Pinpoint the cell where the given text exists, returning its [x, y] midpoint coordinate. 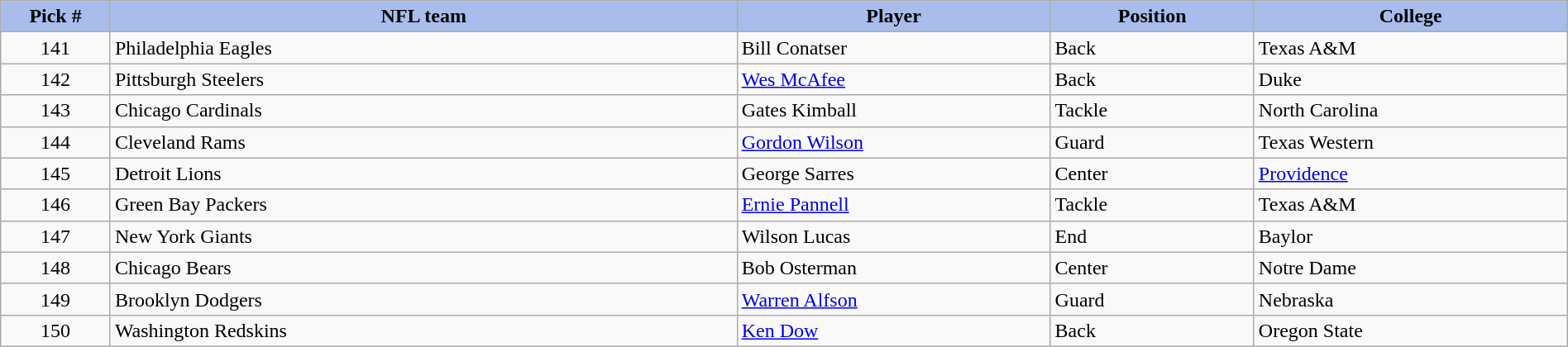
College [1411, 17]
Oregon State [1411, 330]
Philadelphia Eagles [423, 48]
Pick # [56, 17]
Duke [1411, 79]
Detroit Lions [423, 173]
Wes McAfee [893, 79]
NFL team [423, 17]
Gordon Wilson [893, 142]
Notre Dame [1411, 268]
150 [56, 330]
Warren Alfson [893, 299]
Position [1152, 17]
Nebraska [1411, 299]
Brooklyn Dodgers [423, 299]
142 [56, 79]
End [1152, 236]
Bob Osterman [893, 268]
Pittsburgh Steelers [423, 79]
Green Bay Packers [423, 205]
144 [56, 142]
North Carolina [1411, 111]
Chicago Bears [423, 268]
Baylor [1411, 236]
146 [56, 205]
Providence [1411, 173]
148 [56, 268]
George Sarres [893, 173]
141 [56, 48]
Cleveland Rams [423, 142]
Bill Conatser [893, 48]
Chicago Cardinals [423, 111]
Ernie Pannell [893, 205]
Wilson Lucas [893, 236]
New York Giants [423, 236]
Texas Western [1411, 142]
Washington Redskins [423, 330]
Player [893, 17]
147 [56, 236]
145 [56, 173]
Ken Dow [893, 330]
149 [56, 299]
143 [56, 111]
Gates Kimball [893, 111]
